Pinpoint the cell where the given text exists, returning its (x, y) midpoint coordinate. 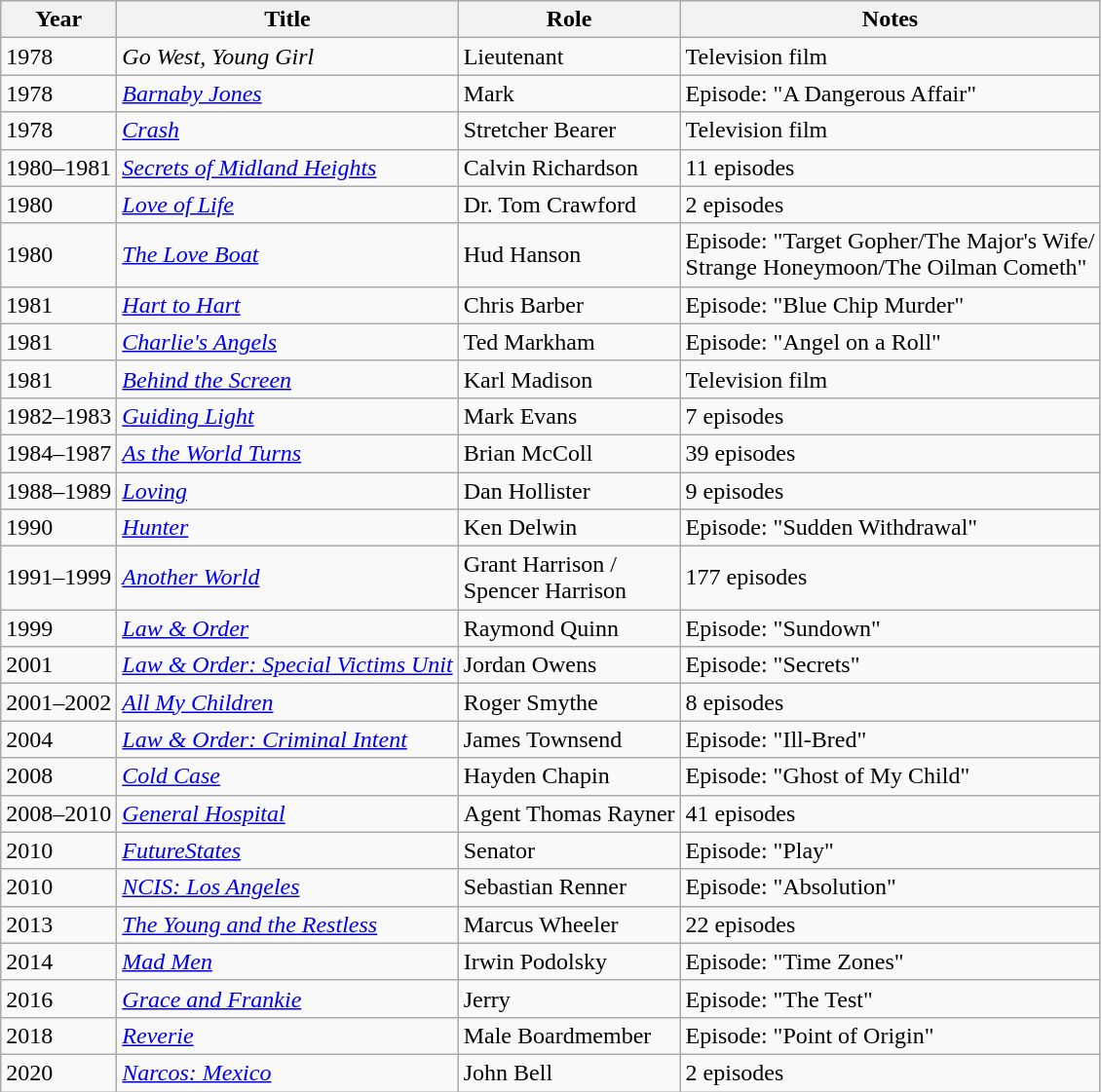
Senator (569, 850)
Ken Delwin (569, 528)
Episode: "Play" (891, 850)
Male Boardmember (569, 1036)
Hart to Hart (287, 305)
2001 (58, 665)
1988–1989 (58, 490)
2008–2010 (58, 813)
Law & Order: Special Victims Unit (287, 665)
Barnaby Jones (287, 94)
Episode: "Ghost of My Child" (891, 776)
Hunter (287, 528)
Jordan Owens (569, 665)
Roger Smythe (569, 702)
2014 (58, 961)
7 episodes (891, 416)
Dr. Tom Crawford (569, 205)
Episode: "Point of Origin" (891, 1036)
Mark (569, 94)
Law & Order (287, 628)
11 episodes (891, 168)
Brian McColl (569, 453)
1999 (58, 628)
1980–1981 (58, 168)
FutureStates (287, 850)
Grace and Frankie (287, 998)
Stretcher Bearer (569, 131)
General Hospital (287, 813)
Episode: "A Dangerous Affair" (891, 94)
Loving (287, 490)
Mad Men (287, 961)
Go West, Young Girl (287, 56)
As the World Turns (287, 453)
Crash (287, 131)
Love of Life (287, 205)
Episode: "Blue Chip Murder" (891, 305)
1990 (58, 528)
Episode: "Sudden Withdrawal" (891, 528)
Cold Case (287, 776)
39 episodes (891, 453)
Marcus Wheeler (569, 924)
Episode: "Secrets" (891, 665)
Sebastian Renner (569, 887)
Episode: "Time Zones" (891, 961)
Charlie's Angels (287, 342)
Jerry (569, 998)
2008 (58, 776)
Another World (287, 579)
2004 (58, 739)
Year (58, 19)
Law & Order: Criminal Intent (287, 739)
Episode: "The Test" (891, 998)
NCIS: Los Angeles (287, 887)
Mark Evans (569, 416)
Behind the Screen (287, 379)
2016 (58, 998)
Episode: "Target Gopher/The Major's Wife/Strange Honeymoon/The Oilman Cometh" (891, 255)
Calvin Richardson (569, 168)
1982–1983 (58, 416)
The Love Boat (287, 255)
Episode: "Sundown" (891, 628)
1984–1987 (58, 453)
2018 (58, 1036)
The Young and the Restless (287, 924)
Hud Hanson (569, 255)
Lieutenant (569, 56)
Guiding Light (287, 416)
Episode: "Ill-Bred" (891, 739)
Raymond Quinn (569, 628)
2020 (58, 1073)
Hayden Chapin (569, 776)
9 episodes (891, 490)
22 episodes (891, 924)
Notes (891, 19)
2001–2002 (58, 702)
Episode: "Angel on a Roll" (891, 342)
Secrets of Midland Heights (287, 168)
Ted Markham (569, 342)
Dan Hollister (569, 490)
Karl Madison (569, 379)
8 episodes (891, 702)
Reverie (287, 1036)
Chris Barber (569, 305)
Title (287, 19)
All My Children (287, 702)
Episode: "Absolution" (891, 887)
Irwin Podolsky (569, 961)
41 episodes (891, 813)
1991–1999 (58, 579)
2013 (58, 924)
Grant Harrison /Spencer Harrison (569, 579)
Agent Thomas Rayner (569, 813)
James Townsend (569, 739)
John Bell (569, 1073)
Narcos: Mexico (287, 1073)
177 episodes (891, 579)
Role (569, 19)
